Detect which cell encompasses the target text, then output its [X, Y] center coordinate. 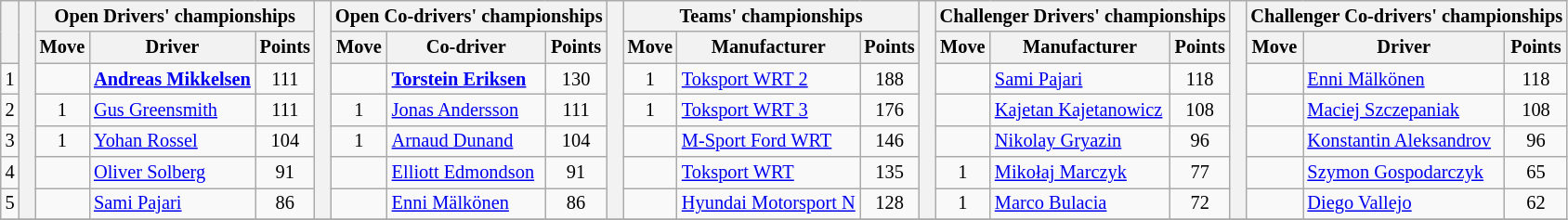
65 [1536, 173]
Kajetan Kajetanowicz [1079, 110]
72 [1200, 203]
77 [1200, 173]
Maciej Szczepaniak [1405, 110]
Co-driver [466, 47]
Hyundai Motorsport N [769, 203]
Open Drivers' championships [175, 16]
Toksport WRT 2 [769, 79]
Toksport WRT 3 [769, 110]
Mikołaj Marczyk [1079, 173]
Yohan Rossel [173, 141]
Challenger Co-drivers' championships [1406, 16]
128 [890, 203]
Gus Greensmith [173, 110]
5 [10, 203]
146 [890, 141]
135 [890, 173]
Teams' championships [771, 16]
M-Sport Ford WRT [769, 141]
2 [10, 110]
Diego Vallejo [1405, 203]
130 [576, 79]
Szymon Gospodarczyk [1405, 173]
Elliott Edmondson [466, 173]
Torstein Eriksen [466, 79]
Marco Bulacia [1079, 203]
Challenger Drivers' championships [1083, 16]
3 [10, 141]
Toksport WRT [769, 173]
Jonas Andersson [466, 110]
176 [890, 110]
Oliver Solberg [173, 173]
62 [1536, 203]
Arnaud Dunand [466, 141]
Nikolay Gryazin [1079, 141]
Andreas Mikkelsen [173, 79]
4 [10, 173]
Konstantin Aleksandrov [1405, 141]
188 [890, 79]
Open Co-drivers' championships [468, 16]
